Capture the cell that displays the provided text and extract its [x, y] central coordinate. 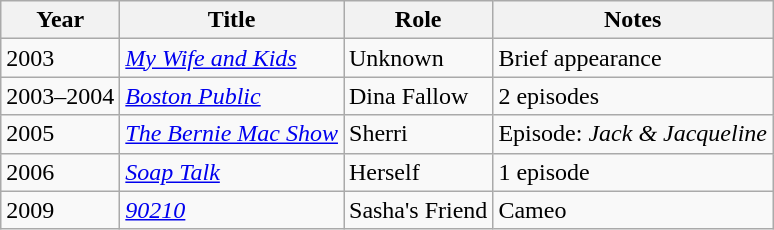
2003 [60, 58]
Sasha's Friend [418, 210]
90210 [232, 210]
Soap Talk [232, 172]
Unknown [418, 58]
2006 [60, 172]
Title [232, 20]
2 episodes [633, 96]
2003–2004 [60, 96]
Brief appearance [633, 58]
Year [60, 20]
2009 [60, 210]
Herself [418, 172]
2005 [60, 134]
Boston Public [232, 96]
My Wife and Kids [232, 58]
Cameo [633, 210]
Dina Fallow [418, 96]
Role [418, 20]
Notes [633, 20]
Episode: Jack & Jacqueline [633, 134]
The Bernie Mac Show [232, 134]
1 episode [633, 172]
Sherri [418, 134]
